Locate the cell with the specified text and output its (x, y) center coordinate. 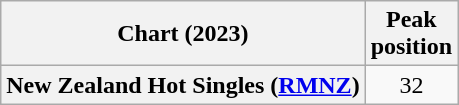
New Zealand Hot Singles (RMNZ) (183, 85)
Chart (2023) (183, 34)
Peakposition (411, 34)
32 (411, 85)
